For the text-containing cell, return its midpoint in (X, Y) coordinate format. 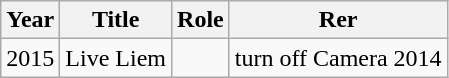
2015 (30, 58)
Title (116, 20)
Year (30, 20)
Rer (338, 20)
Live Liem (116, 58)
Role (201, 20)
turn off Camera 2014 (338, 58)
